Pinpoint the cell where the given text exists, returning its (x, y) midpoint coordinate. 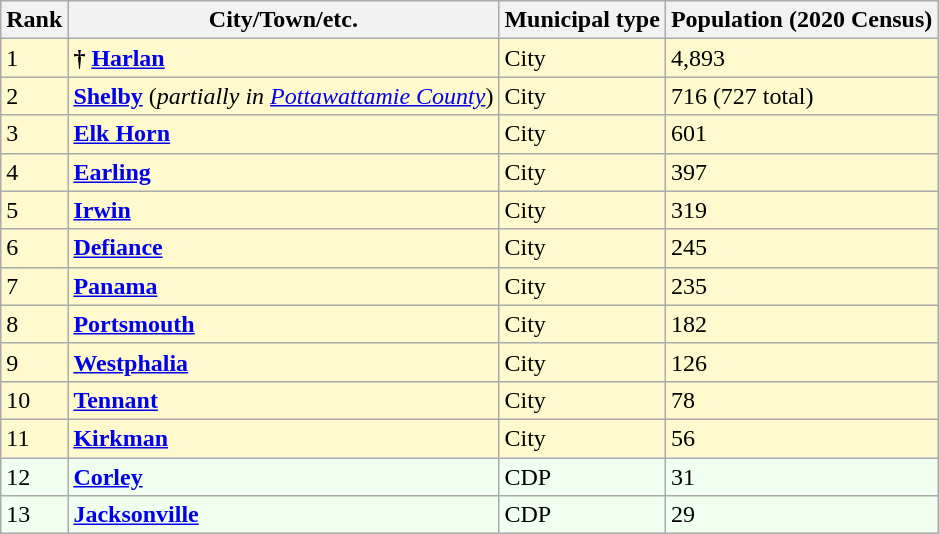
10 (34, 400)
9 (34, 362)
† Harlan (284, 58)
11 (34, 438)
235 (801, 286)
13 (34, 515)
2 (34, 96)
245 (801, 248)
5 (34, 210)
Panama (284, 286)
8 (34, 324)
Population (2020 Census) (801, 20)
Shelby (partially in Pottawattamie County) (284, 96)
319 (801, 210)
Earling (284, 172)
716 (727 total) (801, 96)
Corley (284, 477)
78 (801, 400)
182 (801, 324)
Tennant (284, 400)
4 (34, 172)
12 (34, 477)
31 (801, 477)
29 (801, 515)
56 (801, 438)
6 (34, 248)
601 (801, 134)
Elk Horn (284, 134)
7 (34, 286)
Kirkman (284, 438)
City/Town/etc. (284, 20)
Irwin (284, 210)
Portsmouth (284, 324)
3 (34, 134)
397 (801, 172)
4,893 (801, 58)
Westphalia (284, 362)
Rank (34, 20)
126 (801, 362)
1 (34, 58)
Jacksonville (284, 515)
Defiance (284, 248)
Municipal type (582, 20)
